From the cell containing the given text, extract its center point as (x, y) coordinate. 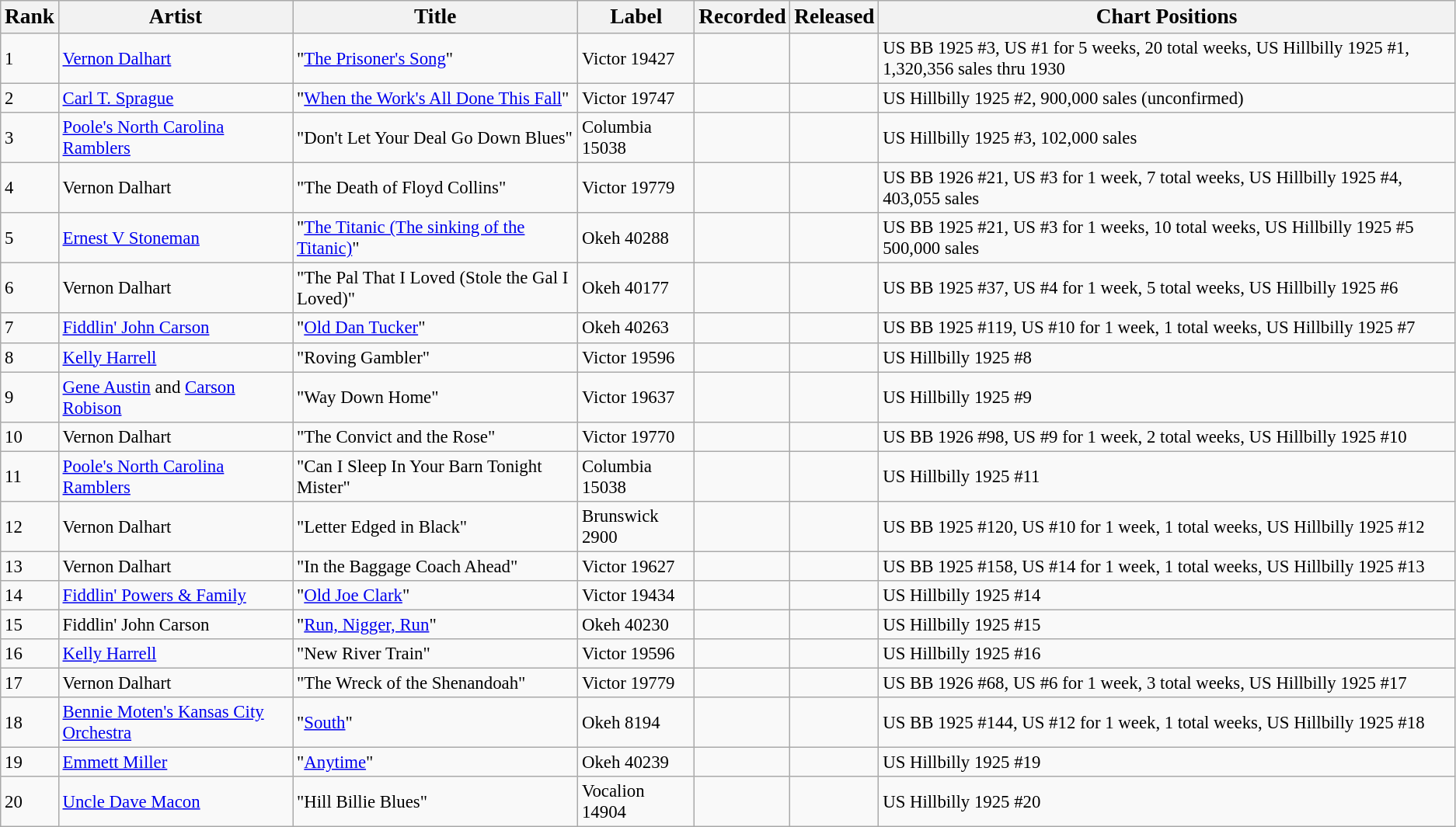
"South" (435, 722)
US Hillbilly 1925 #15 (1167, 624)
"New River Train" (435, 654)
Bennie Moten's Kansas City Orchestra (176, 722)
19 (30, 763)
US BB 1925 #158, US #14 for 1 week, 1 total weeks, US Hillbilly 1925 #13 (1167, 566)
"The Titanic (The sinking of the Titanic)" (435, 238)
US Hillbilly 1925 #19 (1167, 763)
US BB 1925 #37, US #4 for 1 week, 5 total weeks, US Hillbilly 1925 #6 (1167, 289)
Okeh 40177 (636, 289)
"Don't Let Your Deal Go Down Blues" (435, 138)
11 (30, 477)
"The Convict and the Rose" (435, 436)
Victor 19434 (636, 596)
US BB 1925 #144, US #12 for 1 week, 1 total weeks, US Hillbilly 1925 #18 (1167, 722)
"In the Baggage Coach Ahead" (435, 566)
2 (30, 99)
US BB 1925 #119, US #10 for 1 week, 1 total weeks, US Hillbilly 1925 #7 (1167, 328)
Okeh 8194 (636, 722)
US Hillbilly 1925 #16 (1167, 654)
"Letter Edged in Black" (435, 526)
US Hillbilly 1925 #3, 102,000 sales (1167, 138)
Victor 19627 (636, 566)
13 (30, 566)
US Hillbilly 1925 #2, 900,000 sales (unconfirmed) (1167, 99)
10 (30, 436)
US Hillbilly 1925 #8 (1167, 357)
Label (636, 17)
16 (30, 654)
US Hillbilly 1925 #14 (1167, 596)
"Hill Billie Blues" (435, 801)
20 (30, 801)
Brunswick 2900 (636, 526)
Rank (30, 17)
Okeh 40288 (636, 238)
3 (30, 138)
Fiddlin' Powers & Family (176, 596)
Victor 19770 (636, 436)
Victor 19427 (636, 59)
US Hillbilly 1925 #11 (1167, 477)
US BB 1925 #3, US #1 for 5 weeks, 20 total weeks, US Hillbilly 1925 #1, 1,320,356 sales thru 1930 (1167, 59)
US BB 1925 #120, US #10 for 1 week, 1 total weeks, US Hillbilly 1925 #12 (1167, 526)
Title (435, 17)
Victor 19747 (636, 99)
"The Death of Floyd Collins" (435, 188)
US Hillbilly 1925 #9 (1167, 398)
14 (30, 596)
"Way Down Home" (435, 398)
"The Prisoner's Song" (435, 59)
7 (30, 328)
17 (30, 683)
Okeh 40263 (636, 328)
US BB 1926 #68, US #6 for 1 week, 3 total weeks, US Hillbilly 1925 #17 (1167, 683)
9 (30, 398)
Emmett Miller (176, 763)
"Old Dan Tucker" (435, 328)
4 (30, 188)
5 (30, 238)
Artist (176, 17)
Chart Positions (1167, 17)
US BB 1926 #21, US #3 for 1 week, 7 total weeks, US Hillbilly 1925 #4, 403,055 sales (1167, 188)
"Run, Nigger, Run" (435, 624)
"Roving Gambler" (435, 357)
Vocalion 14904 (636, 801)
US Hillbilly 1925 #20 (1167, 801)
Released (834, 17)
18 (30, 722)
US BB 1926 #98, US #9 for 1 week, 2 total weeks, US Hillbilly 1925 #10 (1167, 436)
15 (30, 624)
Victor 19637 (636, 398)
Okeh 40239 (636, 763)
Ernest V Stoneman (176, 238)
"Old Joe Clark" (435, 596)
Carl T. Sprague (176, 99)
"Anytime" (435, 763)
Gene Austin and Carson Robison (176, 398)
"Can I Sleep In Your Barn Tonight Mister" (435, 477)
12 (30, 526)
6 (30, 289)
"When the Work's All Done This Fall" (435, 99)
1 (30, 59)
Uncle Dave Macon (176, 801)
Okeh 40230 (636, 624)
8 (30, 357)
US BB 1925 #21, US #3 for 1 weeks, 10 total weeks, US Hillbilly 1925 #5 500,000 sales (1167, 238)
"The Pal That I Loved (Stole the Gal I Loved)" (435, 289)
"The Wreck of the Shenandoah" (435, 683)
Recorded (743, 17)
